Search for the cell housing the specified text and yield its (x, y) center coordinate. 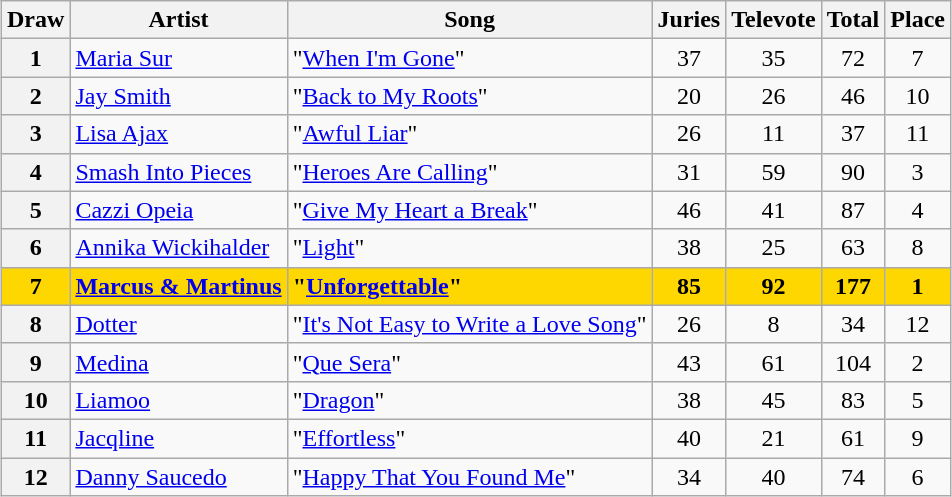
Annika Wickihalder (178, 248)
"Happy That You Found Me" (470, 477)
35 (774, 58)
"Light" (470, 248)
"Unforgettable" (470, 286)
31 (689, 172)
104 (853, 362)
"Give My Heart a Break" (470, 210)
Total (853, 20)
63 (853, 248)
72 (853, 58)
Jacqline (178, 438)
92 (774, 286)
Televote (774, 20)
83 (853, 400)
"Awful Liar" (470, 134)
Cazzi Opeia (178, 210)
74 (853, 477)
Marcus & Martinus (178, 286)
"Effortless" (470, 438)
41 (774, 210)
87 (853, 210)
"Que Sera" (470, 362)
177 (853, 286)
"When I'm Gone" (470, 58)
Smash Into Pieces (178, 172)
Medina (178, 362)
"Heroes Are Calling" (470, 172)
Lisa Ajax (178, 134)
Juries (689, 20)
Place (918, 20)
"Back to My Roots" (470, 96)
"Dragon" (470, 400)
20 (689, 96)
59 (774, 172)
Dotter (178, 324)
43 (689, 362)
Song (470, 20)
90 (853, 172)
21 (774, 438)
Danny Saucedo (178, 477)
"It's Not Easy to Write a Love Song" (470, 324)
Liamoo (178, 400)
25 (774, 248)
Maria Sur (178, 58)
45 (774, 400)
Artist (178, 20)
Draw (36, 20)
Jay Smith (178, 96)
85 (689, 286)
